From the cell containing the given text, extract its center point as (x, y) coordinate. 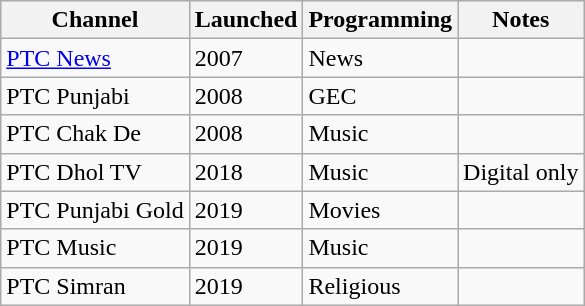
News (380, 58)
Religious (380, 286)
GEC (380, 96)
PTC Chak De (95, 134)
Notes (521, 20)
PTC Dhol TV (95, 172)
PTC Music (95, 248)
Programming (380, 20)
2018 (246, 172)
Movies (380, 210)
PTC Simran (95, 286)
PTC News (95, 58)
Channel (95, 20)
Digital only (521, 172)
PTC Punjabi (95, 96)
2007 (246, 58)
PTC Punjabi Gold (95, 210)
Launched (246, 20)
